Find where the given text appears and provide that cell's center as (x, y) coordinate. 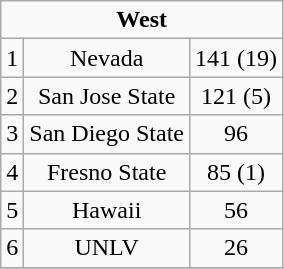
Hawaii (107, 210)
6 (12, 248)
2 (12, 96)
121 (5) (236, 96)
1 (12, 58)
Fresno State (107, 172)
5 (12, 210)
UNLV (107, 248)
Nevada (107, 58)
141 (19) (236, 58)
26 (236, 248)
3 (12, 134)
85 (1) (236, 172)
4 (12, 172)
West (142, 20)
San Diego State (107, 134)
56 (236, 210)
San Jose State (107, 96)
96 (236, 134)
